Find where the given text appears and provide that cell's center as [X, Y] coordinate. 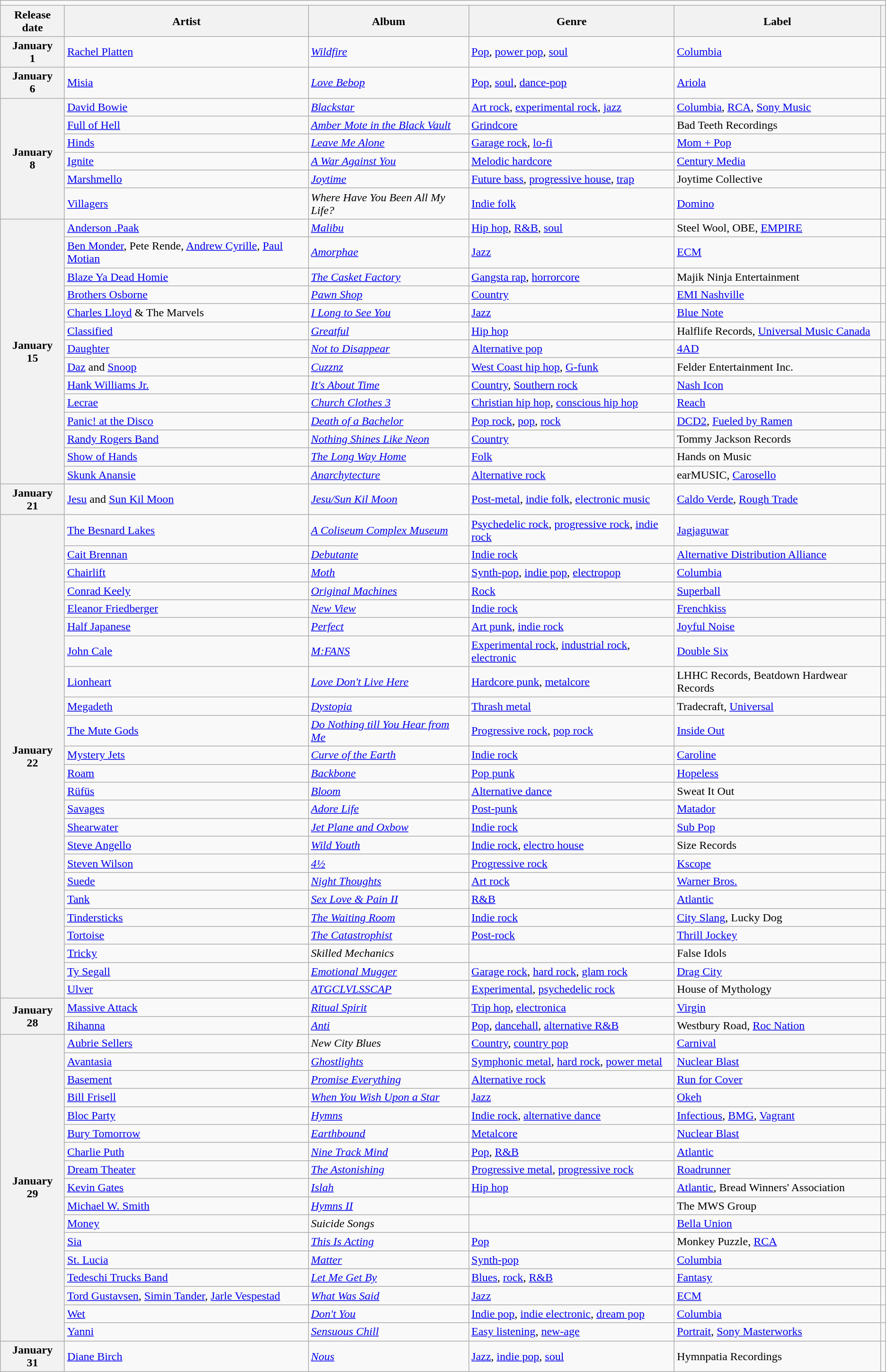
Hip hop, R&B, soul [572, 228]
New View [388, 609]
Superball [777, 590]
Pop, dancehall, alternative R&B [572, 1025]
False Idols [777, 953]
Sweat It Out [777, 791]
Original Machines [388, 590]
4½ [388, 863]
Reach [777, 403]
Tank [186, 899]
Nash Icon [777, 385]
The Mute Gods [186, 731]
Jesu/Sun Kil Moon [388, 499]
January21 [33, 499]
Grindcore [572, 125]
Jazz, indie pop, soul [572, 1356]
Warner Bros. [777, 881]
Islah [388, 1187]
Michael W. Smith [186, 1206]
Pop punk [572, 773]
Ariola [777, 82]
Indie folk [572, 204]
Size Records [777, 845]
Avantasia [186, 1061]
Experimental rock, industrial rock, electronic [572, 651]
Bury Tomorrow [186, 1133]
Church Clothes 3 [388, 403]
Easy listening, new-age [572, 1332]
Moth [388, 572]
Death of a Bachelor [388, 421]
Misia [186, 82]
St. Lucia [186, 1260]
Tindersticks [186, 917]
David Bowie [186, 107]
Anderson .Paak [186, 228]
Trip hop, electronica [572, 1007]
City Slang, Lucky Dog [777, 917]
House of Mythology [777, 989]
Bloom [388, 791]
Synth-pop, indie pop, electropop [572, 572]
Mystery Jets [186, 755]
Leave Me Alone [388, 143]
Garage rock, hard rock, glam rock [572, 971]
Sub Pop [777, 827]
Dream Theater [186, 1169]
Indie pop, indie electronic, dream pop [572, 1314]
January31 [33, 1356]
Release date [33, 21]
January15 [33, 351]
January6 [33, 82]
Columbia, RCA, Sony Music [777, 107]
Post-rock [572, 935]
Westbury Road, Roc Nation [777, 1025]
Roadrunner [777, 1169]
Do Nothing till You Hear from Me [388, 731]
Run for Cover [777, 1079]
Tortoise [186, 935]
Art rock [572, 881]
Caldo Verde, Rough Trade [777, 499]
Skunk Anansie [186, 475]
Blue Note [777, 313]
Randy Rogers Band [186, 439]
Inside Out [777, 731]
Joytime Collective [777, 179]
Brothers Osborne [186, 295]
Felder Entertainment Inc. [777, 367]
Dystopia [388, 706]
Rüfüs [186, 791]
Nothing Shines Like Neon [388, 439]
Suicide Songs [388, 1224]
A War Against You [388, 161]
Skilled Mechanics [388, 953]
Pawn Shop [388, 295]
Joytime [388, 179]
Artist [186, 21]
Eleanor Friedberger [186, 609]
Label [777, 21]
Cuzznz [388, 367]
Shearwater [186, 827]
Okeh [777, 1097]
Backbone [388, 773]
Art punk, indie rock [572, 627]
R&B [572, 899]
John Cale [186, 651]
Joyful Noise [777, 627]
Hopeless [777, 773]
Pop [572, 1242]
Where Have You Been All My Life? [388, 204]
Earthbound [388, 1133]
Daughter [186, 349]
Perfect [388, 627]
This Is Acting [388, 1242]
Progressive rock, pop rock [572, 731]
Mom + Pop [777, 143]
The Long Way Home [388, 457]
Kevin Gates [186, 1187]
Nine Track Mind [388, 1151]
Carnival [777, 1043]
Hinds [186, 143]
Debutante [388, 554]
Bloc Party [186, 1115]
Ignite [186, 161]
Alternative dance [572, 791]
4AD [777, 349]
Fantasy [777, 1278]
Steve Angello [186, 845]
DCD2, Fueled by Ramen [777, 421]
Tord Gustavsen, Simin Tander, Jarle Vespestad [186, 1296]
Greatful [388, 331]
January28 [33, 1016]
Kscope [777, 863]
Symphonic metal, hard rock, power metal [572, 1061]
Megadeth [186, 706]
The MWS Group [777, 1206]
Diane Birch [186, 1356]
Sensuous Chill [388, 1332]
Country, Southern rock [572, 385]
Future bass, progressive house, trap [572, 179]
Conrad Keely [186, 590]
Basement [186, 1079]
Indie rock, electro house [572, 845]
Rihanna [186, 1025]
Panic! at the Disco [186, 421]
Wildfire [388, 52]
Yanni [186, 1332]
Emotional Mugger [388, 971]
Anti [388, 1025]
Blues, rock, R&B [572, 1278]
Don't You [388, 1314]
It's About Time [388, 385]
The Besnard Lakes [186, 530]
Pop, power pop, soul [572, 52]
Post-punk [572, 809]
A Coliseum Complex Museum [388, 530]
Pop, R&B [572, 1151]
Promise Everything [388, 1079]
Matter [388, 1260]
Melodic hardcore [572, 161]
Charles Lloyd & The Marvels [186, 313]
January8 [33, 158]
West Coast hip hop, G-funk [572, 367]
earMUSIC, Carosello [777, 475]
Christian hip hop, conscious hip hop [572, 403]
Blaze Ya Dead Homie [186, 277]
Ty Segall [186, 971]
Garage rock, lo-fi [572, 143]
Progressive metal, progressive rock [572, 1169]
Amorphae [388, 252]
Pop rock, pop, rock [572, 421]
Bill Frisell [186, 1097]
Drag City [777, 971]
Post-metal, indie folk, electronic music [572, 499]
Experimental, psychedelic rock [572, 989]
Lecrae [186, 403]
Jesu and Sun Kil Moon [186, 499]
Wild Youth [388, 845]
Curve of the Earth [388, 755]
Hymns II [388, 1206]
Synth-pop [572, 1260]
LHHC Records, Beatdown Hardwear Records [777, 682]
Country, country pop [572, 1043]
Lionheart [186, 682]
Rock [572, 590]
Hymns [388, 1115]
Roam [186, 773]
Charlie Puth [186, 1151]
Matador [777, 809]
Art rock, experimental rock, jazz [572, 107]
The Astonishing [388, 1169]
Adore Life [388, 809]
Anarchytecture [388, 475]
Tedeschi Trucks Band [186, 1278]
Half Japanese [186, 627]
Frenchkiss [777, 609]
Century Media [777, 161]
Savages [186, 809]
Hands on Music [777, 457]
Aubrie Sellers [186, 1043]
Jagjaguwar [777, 530]
Tradecraft, Universal [777, 706]
Villagers [186, 204]
New City Blues [388, 1043]
Classified [186, 331]
Bella Union [777, 1224]
EMI Nashville [777, 295]
What Was Said [388, 1296]
Infectious, BMG, Vagrant [777, 1115]
Wet [186, 1314]
The Casket Factory [388, 277]
Let Me Get By [388, 1278]
Sia [186, 1242]
Jet Plane and Oxbow [388, 827]
Psychedelic rock, progressive rock, indie rock [572, 530]
Daz and Snoop [186, 367]
Metalcore [572, 1133]
I Long to See You [388, 313]
Tommy Jackson Records [777, 439]
Domino [777, 204]
Caroline [777, 755]
Alternative pop [572, 349]
Steel Wool, OBE, EMPIRE [777, 228]
Indie rock, alternative dance [572, 1115]
Atlantic, Bread Winners' Association [777, 1187]
Blackstar [388, 107]
Tricky [186, 953]
Show of Hands [186, 457]
Progressive rock [572, 863]
Love Don't Live Here [388, 682]
January1 [33, 52]
Portrait, Sony Masterworks [777, 1332]
Steven Wilson [186, 863]
Virgin [777, 1007]
Alternative Distribution Alliance [777, 554]
Pop, soul, dance-pop [572, 82]
Hardcore punk, metalcore [572, 682]
Thrill Jockey [777, 935]
Thrash metal [572, 706]
Majik Ninja Entertainment [777, 277]
Monkey Puzzle, RCA [777, 1242]
Double Six [777, 651]
Amber Mote in the Black Vault [388, 125]
Money [186, 1224]
The Waiting Room [388, 917]
Malibu [388, 228]
Hank Williams Jr. [186, 385]
Bad Teeth Recordings [777, 125]
Cait Brennan [186, 554]
Suede [186, 881]
The Catastrophist [388, 935]
Night Thoughts [388, 881]
Folk [572, 457]
Nous [388, 1356]
Sex Love & Pain II [388, 899]
When You Wish Upon a Star [388, 1097]
January29 [33, 1187]
Genre [572, 21]
Love Bebop [388, 82]
Album [388, 21]
ATGCLVLSSCAP [388, 989]
Ben Monder, Pete Rende, Andrew Cyrille, Paul Motian [186, 252]
Full of Hell [186, 125]
Chairlift [186, 572]
Halflife Records, Universal Music Canada [777, 331]
Marshmello [186, 179]
Ulver [186, 989]
Massive Attack [186, 1007]
Not to Disappear [388, 349]
Ritual Spirit [388, 1007]
Ghostlights [388, 1061]
Rachel Platten [186, 52]
Gangsta rap, horrorcore [572, 277]
Hymnpatia Recordings [777, 1356]
M:FANS [388, 651]
January22 [33, 757]
